Identify which cell holds the provided text, then report its (X, Y) central coordinate. 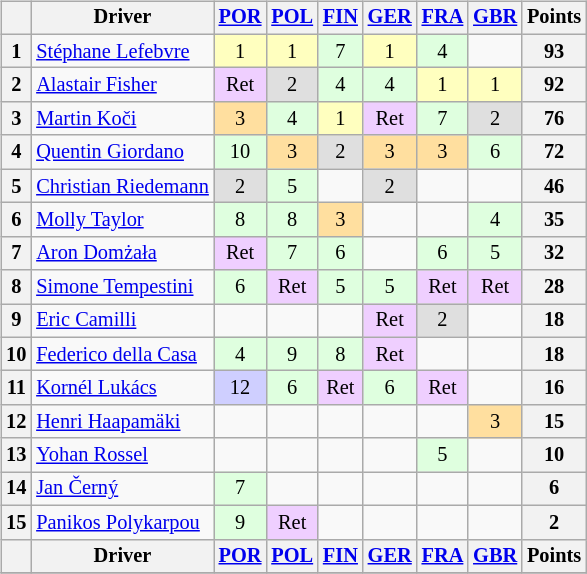
Aron Domżała (122, 253)
32 (554, 253)
16 (554, 388)
93 (554, 51)
Martin Koči (122, 119)
92 (554, 85)
Quentin Giordano (122, 152)
72 (554, 152)
28 (554, 287)
Henri Haapamäki (122, 422)
11 (16, 388)
14 (16, 489)
Eric Camilli (122, 321)
Jan Černý (122, 489)
Molly Taylor (122, 220)
Yohan Rossel (122, 455)
Panikos Polykarpou (122, 522)
Alastair Fisher (122, 85)
Stéphane Lefebvre (122, 51)
13 (16, 455)
Christian Riedemann (122, 186)
Kornél Lukács (122, 388)
Simone Tempestini (122, 287)
35 (554, 220)
76 (554, 119)
46 (554, 186)
Federico della Casa (122, 354)
